Search for the cell housing the specified text and yield its [x, y] center coordinate. 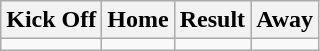
Away [285, 20]
Kick Off [52, 20]
Result [212, 20]
Home [138, 20]
